Detect which cell encompasses the target text, then output its (X, Y) center coordinate. 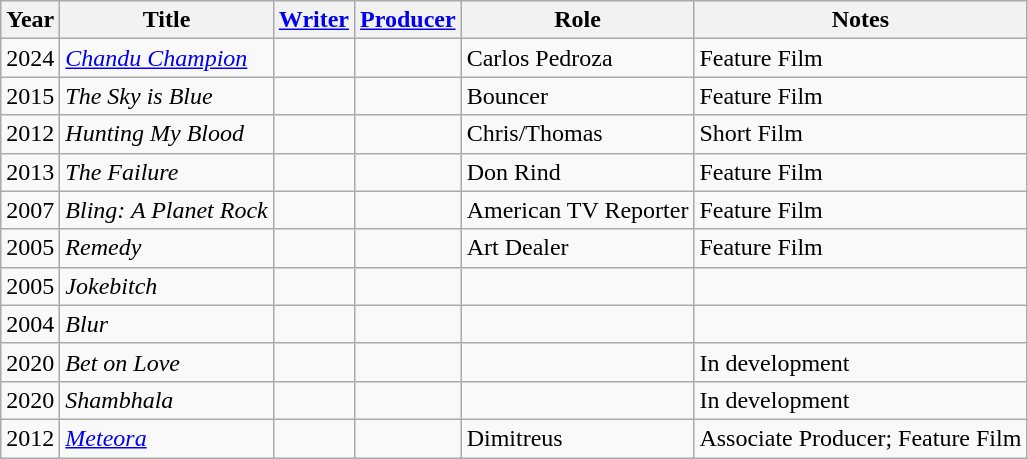
Don Rind (578, 172)
Short Film (860, 134)
Jokebitch (166, 286)
Art Dealer (578, 248)
Dimitreus (578, 438)
2024 (30, 58)
Role (578, 20)
The Sky is Blue (166, 96)
Associate Producer; Feature Film (860, 438)
Carlos Pedroza (578, 58)
2015 (30, 96)
Bling: A Planet Rock (166, 210)
2004 (30, 324)
Producer (408, 20)
Hunting My Blood (166, 134)
Blur (166, 324)
Chandu Champion (166, 58)
Bouncer (578, 96)
Notes (860, 20)
Title (166, 20)
Bet on Love (166, 362)
Year (30, 20)
Meteora (166, 438)
American TV Reporter (578, 210)
Shambhala (166, 400)
The Failure (166, 172)
2013 (30, 172)
Remedy (166, 248)
Writer (314, 20)
2007 (30, 210)
Chris/Thomas (578, 134)
